Search for the cell housing the specified text and yield its (x, y) center coordinate. 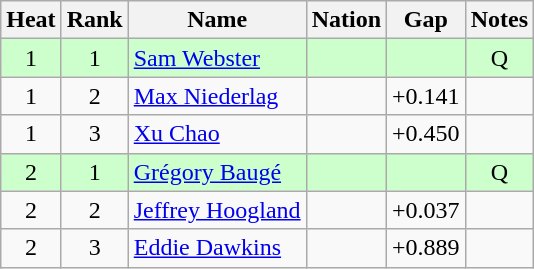
Jeffrey Hoogland (217, 210)
Grégory Baugé (217, 172)
+0.141 (426, 96)
Name (217, 20)
Xu Chao (217, 134)
Nation (346, 20)
Notes (499, 20)
Rank (94, 20)
+0.037 (426, 210)
Heat (31, 20)
+0.889 (426, 248)
Eddie Dawkins (217, 248)
Max Niederlag (217, 96)
Gap (426, 20)
Sam Webster (217, 58)
+0.450 (426, 134)
